Extract the (x, y) coordinate from the center of the cell holding the provided text.  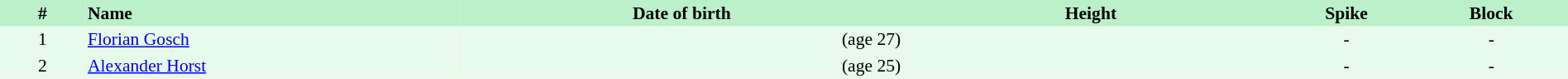
Date of birth (681, 13)
Florian Gosch (273, 40)
Block (1491, 13)
Name (273, 13)
Alexander Horst (273, 66)
1 (43, 40)
(age 25) (681, 66)
# (43, 13)
(age 27) (681, 40)
2 (43, 66)
Height (1090, 13)
Spike (1346, 13)
